Extract the (x, y) coordinate from the center of the cell holding the provided text.  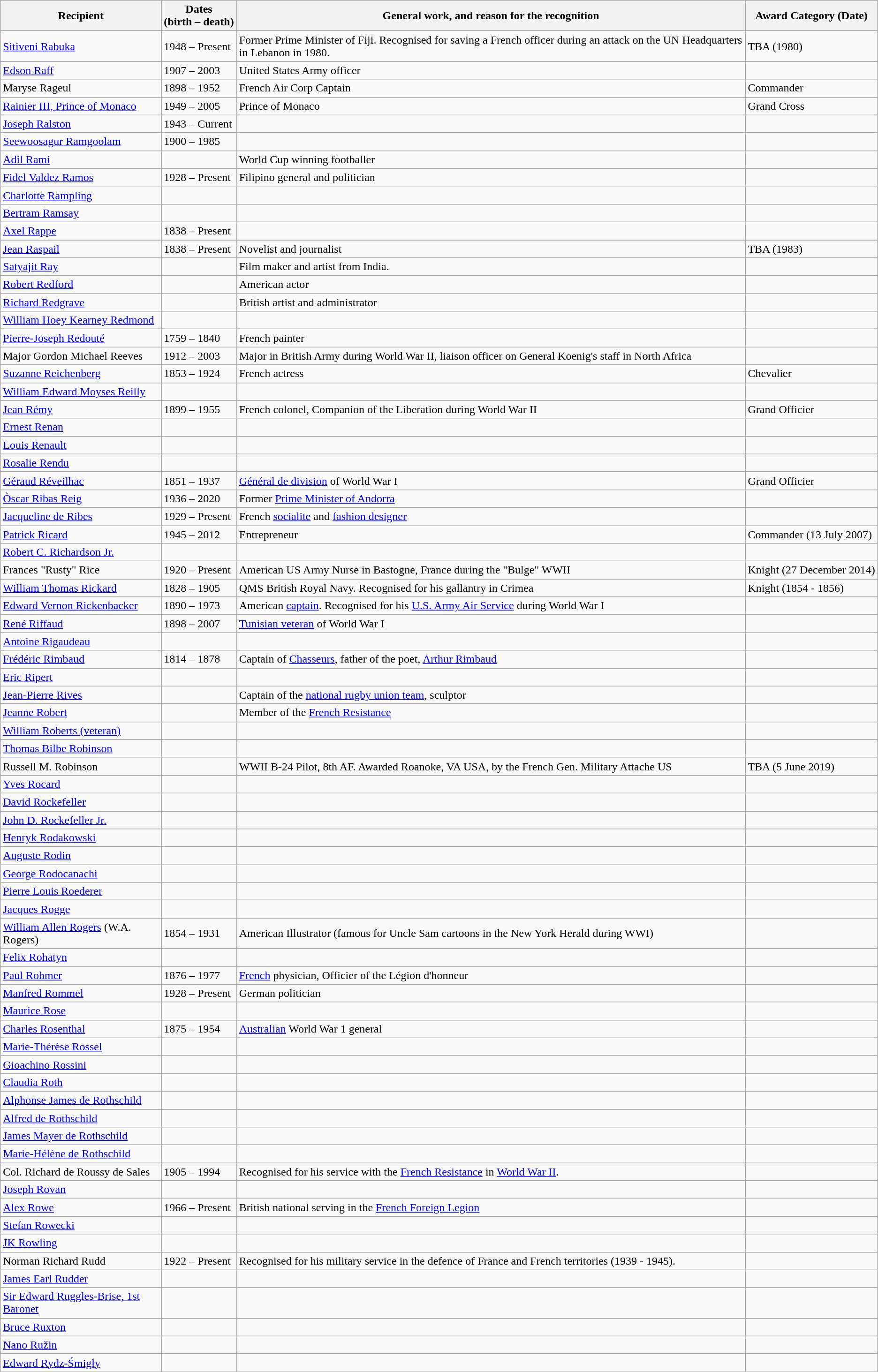
Yves Rocard (81, 784)
Joseph Ralston (81, 124)
Dates(birth – death) (199, 16)
Auguste Rodin (81, 856)
Axel Rappe (81, 231)
United States Army officer (491, 70)
German politician (491, 993)
1875 – 1954 (199, 1029)
Jean Rémy (81, 409)
Rainier III, Prince of Monaco (81, 106)
Major Gordon Michael Reeves (81, 356)
Russell M. Robinson (81, 766)
1920 – Present (199, 570)
Bertram Ramsay (81, 213)
James Earl Rudder (81, 1279)
Film maker and artist from India. (491, 267)
Òscar Ribas Reig (81, 498)
Géraud Réveilhac (81, 481)
Satyajit Ray (81, 267)
1853 – 1924 (199, 374)
Captain of Chasseurs, father of the poet, Arthur Rimbaud (491, 659)
1943 – Current (199, 124)
Nano Ružin (81, 1345)
Robert C. Richardson Jr. (81, 552)
Charles Rosenthal (81, 1029)
Eric Ripert (81, 677)
Commander (13 July 2007) (811, 534)
Alphonse James de Rothschild (81, 1100)
Maurice Rose (81, 1011)
Former Prime Minister of Andorra (491, 498)
Australian World War 1 general (491, 1029)
Recognised for his service with the French Resistance in World War II. (491, 1172)
French colonel, Companion of the Liberation during World War II (491, 409)
Patrick Ricard (81, 534)
General work, and reason for the recognition (491, 16)
1814 – 1878 (199, 659)
Frances "Rusty" Rice (81, 570)
Norman Richard Rudd (81, 1261)
Marie-Hélène de Rothschild (81, 1154)
1899 – 1955 (199, 409)
1922 – Present (199, 1261)
Jacqueline de Ribes (81, 516)
Commander (811, 88)
1936 – 2020 (199, 498)
1900 – 1985 (199, 142)
1759 – 1840 (199, 338)
Louis Renault (81, 445)
Alex Rowe (81, 1207)
Antoine Rigaudeau (81, 641)
1945 – 2012 (199, 534)
Charlotte Rampling (81, 195)
Pierre-Joseph Redouté (81, 338)
TBA (5 June 2019) (811, 766)
James Mayer de Rothschild (81, 1136)
John D. Rockefeller Jr. (81, 820)
Filipino general and politician (491, 177)
Rosalie Rendu (81, 463)
Adil Rami (81, 159)
Fidel Valdez Ramos (81, 177)
Captain of the national rugby union team, sculptor (491, 695)
Frédéric Rimbaud (81, 659)
Entrepreneur (491, 534)
Manfred Rommel (81, 993)
David Rockefeller (81, 802)
1851 – 1937 (199, 481)
Member of the French Resistance (491, 713)
American Illustrator (famous for Uncle Sam cartoons in the New York Herald during WWI) (491, 933)
Général de division of World War I (491, 481)
Felix Rohatyn (81, 957)
1898 – 2007 (199, 624)
Jacques Rogge (81, 909)
French actress (491, 374)
American US Army Nurse in Bastogne, France during the "Bulge" WWII (491, 570)
1854 – 1931 (199, 933)
Award Category (Date) (811, 16)
Jean-Pierre Rives (81, 695)
William Thomas Rickard (81, 588)
Col. Richard de Roussy de Sales (81, 1172)
William Edward Moyses Reilly (81, 392)
Paul Rohmer (81, 975)
Sir Edward Ruggles-Brise, 1st Baronet (81, 1303)
1890 – 1973 (199, 606)
René Riffaud (81, 624)
French physician, Officier of the Légion d'honneur (491, 975)
QMS British Royal Navy. Recognised for his gallantry in Crimea (491, 588)
Claudia Roth (81, 1082)
French Air Corp Captain (491, 88)
British artist and administrator (491, 302)
Alfred de Rothschild (81, 1118)
Knight (27 December 2014) (811, 570)
1905 – 1994 (199, 1172)
Robert Redford (81, 285)
Suzanne Reichenberg (81, 374)
WWII B-24 Pilot, 8th AF. Awarded Roanoke, VA USA, by the French Gen. Military Attache US (491, 766)
Novelist and journalist (491, 249)
Edward Rydz-Śmigły (81, 1363)
Richard Redgrave (81, 302)
William Allen Rogers (W.A. Rogers) (81, 933)
Recipient (81, 16)
French socialite and fashion designer (491, 516)
British national serving in the French Foreign Legion (491, 1207)
French painter (491, 338)
1912 – 2003 (199, 356)
Knight (1854 - 1856) (811, 588)
TBA (1983) (811, 249)
Bruce Ruxton (81, 1327)
JK Rowling (81, 1243)
1948 – Present (199, 46)
Recognised for his military service in the defence of France and French territories (1939 - 1945). (491, 1261)
Joseph Rovan (81, 1190)
Seewoosagur Ramgoolam (81, 142)
William Roberts (veteran) (81, 731)
1898 – 1952 (199, 88)
Edward Vernon Rickenbacker (81, 606)
Edson Raff (81, 70)
Gioachino Rossini (81, 1064)
Ernest Renan (81, 427)
1966 – Present (199, 1207)
Marie-Thérèse Rossel (81, 1047)
Pierre Louis Roederer (81, 891)
Stefan Rowecki (81, 1225)
Henryk Rodakowski (81, 838)
1949 – 2005 (199, 106)
Chevalier (811, 374)
American captain. Recognised for his U.S. Army Air Service during World War I (491, 606)
American actor (491, 285)
Sitiveni Rabuka (81, 46)
World Cup winning footballer (491, 159)
1828 – 1905 (199, 588)
William Hoey Kearney Redmond (81, 320)
1907 – 2003 (199, 70)
Jeanne Robert (81, 713)
Former Prime Minister of Fiji. Recognised for saving a French officer during an attack on the UN Headquarters in Lebanon in 1980. (491, 46)
1876 – 1977 (199, 975)
George Rodocanachi (81, 874)
Thomas Bilbe Robinson (81, 748)
TBA (1980) (811, 46)
Tunisian veteran of World War I (491, 624)
1929 – Present (199, 516)
Prince of Monaco (491, 106)
Grand Cross (811, 106)
Jean Raspail (81, 249)
Maryse Rageul (81, 88)
Major in British Army during World War II, liaison officer on General Koenig's staff in North Africa (491, 356)
